Determine the [x, y] coordinate at the center of the cell enclosing the given text.  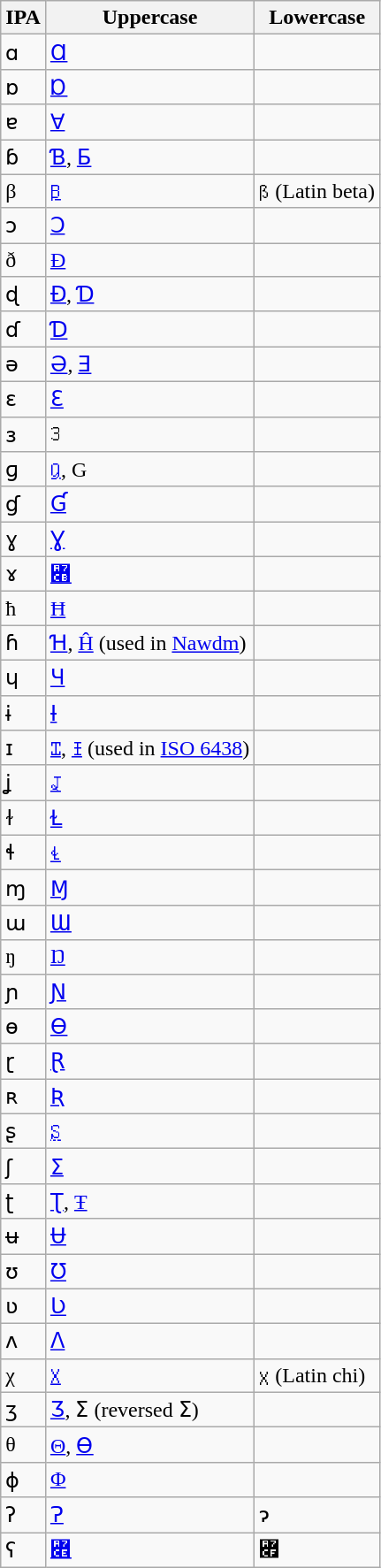
Ɡ, G [149, 470]
ʀ [23, 1097]
Ɜ [149, 434]
Ꭓ [149, 1375]
Ð [149, 260]
꟎ [149, 1549]
Ʉ [149, 1236]
ɑ [23, 52]
ɗ [23, 329]
Lowercase [317, 18]
ʈ [23, 1201]
ʂ [23, 1131]
꟏ [317, 1549]
θ [23, 1445]
ɽ [23, 1061]
ɯ [23, 922]
χ [23, 1375]
ɱ [23, 888]
ŋ [23, 957]
IPA [23, 18]
ɪ [23, 748]
Ʝ [149, 783]
Ɐ [149, 122]
Ɯ [149, 922]
ʊ [23, 1272]
Ɽ [149, 1061]
ɜ [23, 434]
Ʌ [149, 1342]
ɛ [23, 399]
Ɬ [149, 853]
Ꞵ [149, 191]
Ɣ [149, 539]
Ʈ, Ŧ [149, 1201]
ɨ [23, 713]
Uppercase [149, 18]
ꭓ (Latin chi) [317, 1375]
ɂ [317, 1515]
ɖ [23, 294]
Ɠ [149, 504]
Ɑ [149, 52]
Ɓ, Ƃ [149, 157]
ɥ [23, 677]
ɓ [23, 157]
ɬ [23, 853]
Ə, Ǝ [149, 364]
Ŋ [149, 957]
β [23, 191]
ɐ [23, 122]
ɔ [23, 226]
ɫ [23, 818]
Ʀ [149, 1097]
Ɖ, Ɗ [149, 294]
Ɦ, Ĥ (used in Nawdm) [149, 643]
Ɵ [149, 1027]
Ɲ [149, 991]
ð [23, 260]
Ɱ [149, 888]
Ɪ, Ɨ (used in ISO 6438) [149, 748]
Θ, ϴ [149, 1445]
ʝ [23, 783]
ʕ [23, 1549]
Ʒ, Ʃ (reversed Ʃ) [149, 1410]
ʒ [23, 1410]
Φ [149, 1480]
ɲ [23, 991]
Ɒ [149, 87]
ɡ [23, 470]
ɸ [23, 1480]
ə [23, 364]
Ɔ [149, 226]
Ʂ [149, 1131]
ʔ [23, 1515]
ʉ [23, 1236]
Ɛ [149, 399]
ɣ [23, 539]
ʌ [23, 1342]
Ɗ [149, 329]
ꞵ (Latin beta) [317, 191]
Ħ [149, 608]
ɵ [23, 1027]
Ɫ [149, 818]
Ɤ [149, 574]
Ɨ [149, 713]
ħ [23, 608]
Ɥ [149, 677]
ɒ [23, 87]
Ʋ [149, 1306]
Ʊ [149, 1272]
ɦ [23, 643]
Ɂ [149, 1515]
ɠ [23, 504]
ʃ [23, 1166]
ɤ [23, 574]
ʋ [23, 1306]
Ʃ [149, 1166]
